Output the (x, y) coordinate of the center of the cell containing the given text.  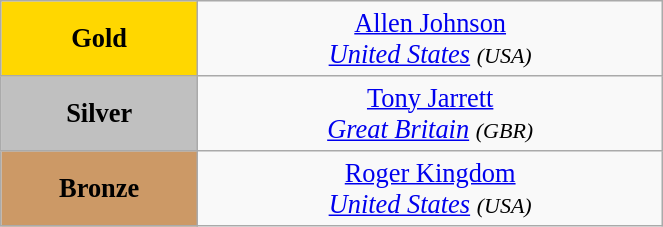
Tony JarrettGreat Britain (GBR) (430, 112)
Silver (100, 112)
Gold (100, 38)
Bronze (100, 188)
Allen JohnsonUnited States (USA) (430, 38)
Roger KingdomUnited States (USA) (430, 188)
